Identify which cell holds the provided text, then report its [X, Y] central coordinate. 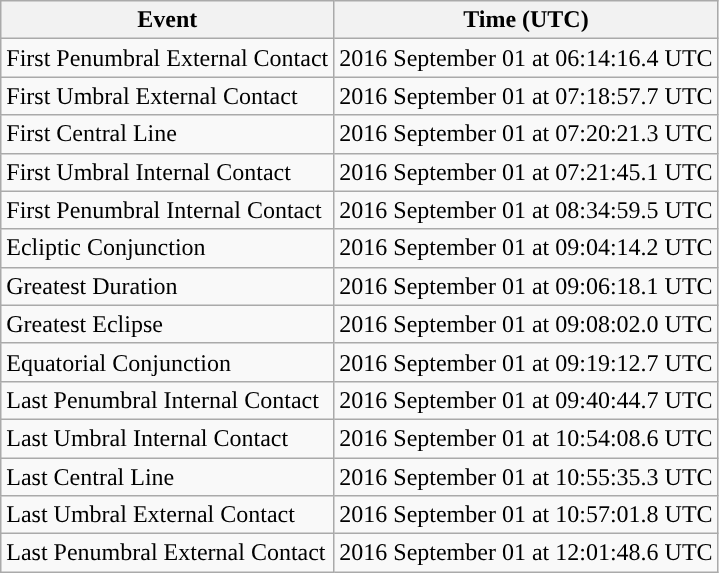
First Penumbral External Contact [168, 58]
2016 September 01 at 10:57:01.8 UTC [526, 515]
Last Penumbral Internal Contact [168, 400]
2016 September 01 at 09:04:14.2 UTC [526, 248]
Greatest Duration [168, 286]
First Central Line [168, 134]
2016 September 01 at 12:01:48.6 UTC [526, 553]
2016 September 01 at 09:40:44.7 UTC [526, 400]
2016 September 01 at 07:20:21.3 UTC [526, 134]
2016 September 01 at 07:21:45.1 UTC [526, 172]
Event [168, 20]
2016 September 01 at 07:18:57.7 UTC [526, 96]
2016 September 01 at 08:34:59.5 UTC [526, 210]
Time (UTC) [526, 20]
First Penumbral Internal Contact [168, 210]
Last Umbral External Contact [168, 515]
First Umbral External Contact [168, 96]
Last Umbral Internal Contact [168, 438]
2016 September 01 at 10:55:35.3 UTC [526, 477]
Ecliptic Conjunction [168, 248]
2016 September 01 at 09:06:18.1 UTC [526, 286]
2016 September 01 at 09:19:12.7 UTC [526, 362]
Greatest Eclipse [168, 324]
Last Penumbral External Contact [168, 553]
2016 September 01 at 09:08:02.0 UTC [526, 324]
First Umbral Internal Contact [168, 172]
Equatorial Conjunction [168, 362]
2016 September 01 at 06:14:16.4 UTC [526, 58]
2016 September 01 at 10:54:08.6 UTC [526, 438]
Last Central Line [168, 477]
